From the cell containing the given text, extract its center point as [X, Y] coordinate. 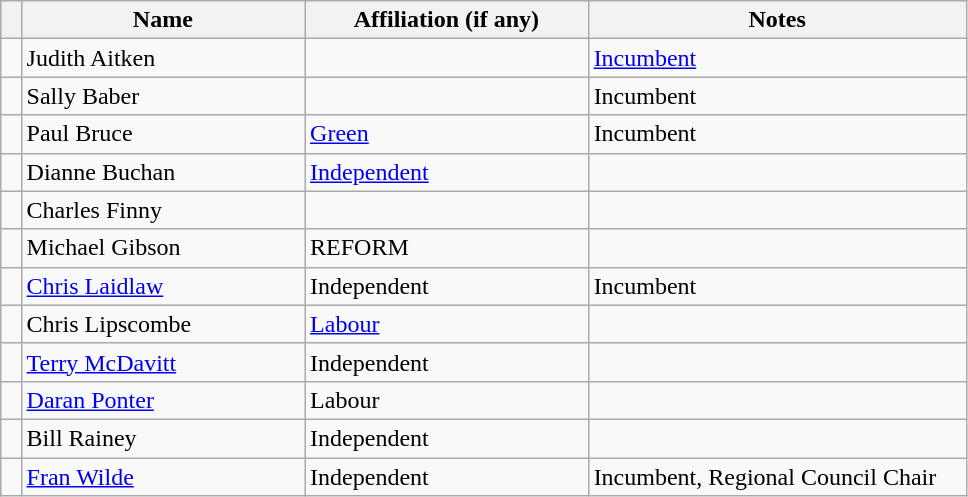
Fran Wilde [163, 477]
Bill Rainey [163, 438]
Daran Ponter [163, 400]
Michael Gibson [163, 248]
Dianne Buchan [163, 172]
Charles Finny [163, 210]
Chris Lipscombe [163, 324]
Notes [777, 20]
Terry McDavitt [163, 362]
Incumbent, Regional Council Chair [777, 477]
Affiliation (if any) [447, 20]
Name [163, 20]
Green [447, 134]
Judith Aitken [163, 58]
Sally Baber [163, 96]
Paul Bruce [163, 134]
REFORM [447, 248]
Chris Laidlaw [163, 286]
